Extract the (x, y) coordinate from the center of the cell holding the provided text.  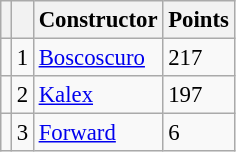
Forward (98, 133)
3 (22, 133)
197 (198, 95)
Boscoscuro (98, 58)
Kalex (98, 95)
Constructor (98, 20)
217 (198, 58)
6 (198, 133)
Points (198, 20)
2 (22, 95)
1 (22, 58)
